For the text-containing cell, return its midpoint in [x, y] coordinate format. 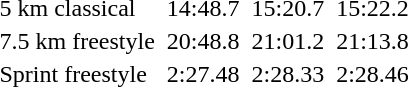
21:01.2 [288, 41]
20:48.8 [203, 41]
